Pinpoint the cell where the given text exists, returning its [X, Y] midpoint coordinate. 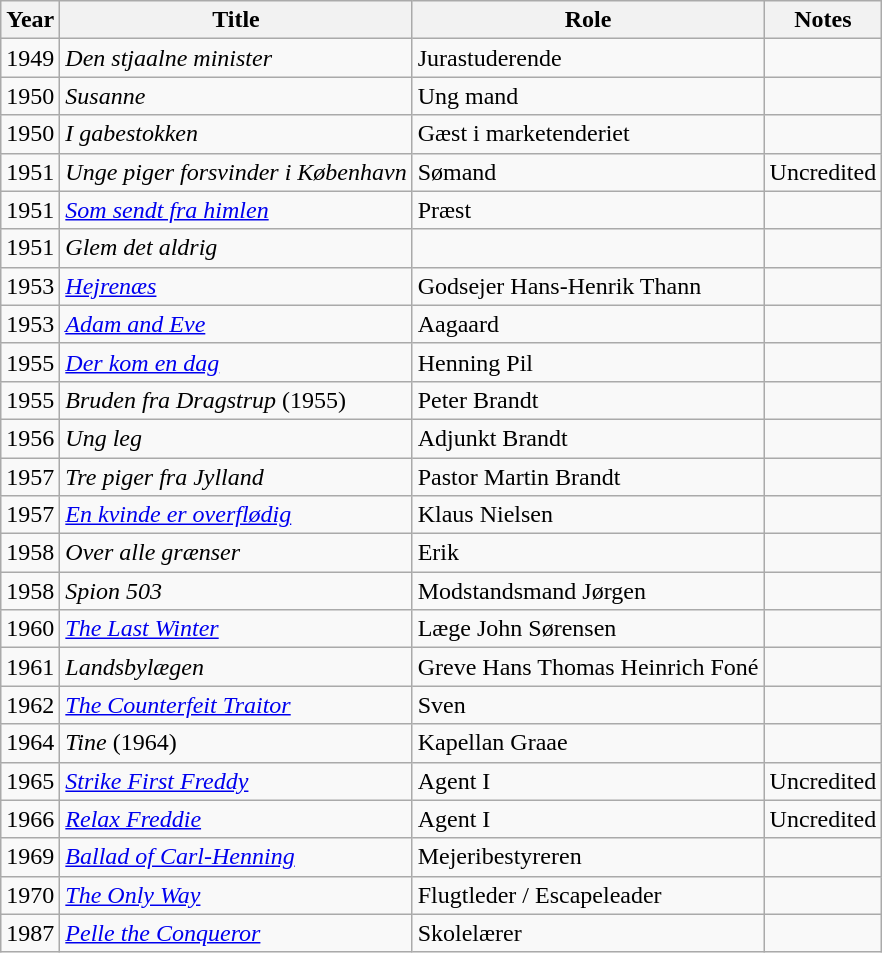
1949 [30, 58]
Ung mand [588, 96]
Pastor Martin Brandt [588, 477]
Mejeribestyreren [588, 857]
1966 [30, 819]
Sømand [588, 172]
Aagaard [588, 324]
Læge John Sørensen [588, 629]
1965 [30, 781]
Greve Hans Thomas Heinrich Foné [588, 667]
The Counterfeit Traitor [236, 705]
Præst [588, 210]
Ung leg [236, 438]
Glem det aldrig [236, 248]
Pelle the Conqueror [236, 933]
Year [30, 20]
Peter Brandt [588, 400]
Sven [588, 705]
Spion 503 [236, 591]
Tine (1964) [236, 743]
Den stjaalne minister [236, 58]
Hejrenæs [236, 286]
Role [588, 20]
Der kom en dag [236, 362]
1962 [30, 705]
Adam and Eve [236, 324]
I gabestokken [236, 134]
En kvinde er overflødig [236, 515]
Over alle grænser [236, 553]
Adjunkt Brandt [588, 438]
Skolelærer [588, 933]
Godsejer Hans-Henrik Thann [588, 286]
Som sendt fra himlen [236, 210]
Notes [823, 20]
Tre piger fra Jylland [236, 477]
Jurastuderende [588, 58]
Henning Pil [588, 362]
Unge piger forsvinder i København [236, 172]
Landsbylægen [236, 667]
1987 [30, 933]
The Only Way [236, 895]
1960 [30, 629]
Flugtleder / Escapeleader [588, 895]
Bruden fra Dragstrup (1955) [236, 400]
Relax Freddie [236, 819]
Title [236, 20]
1961 [30, 667]
Ballad of Carl-Henning [236, 857]
Susanne [236, 96]
The Last Winter [236, 629]
Erik [588, 553]
Kapellan Graae [588, 743]
Strike First Freddy [236, 781]
Klaus Nielsen [588, 515]
Modstandsmand Jørgen [588, 591]
Gæst i marketenderiet [588, 134]
1964 [30, 743]
1969 [30, 857]
1970 [30, 895]
1956 [30, 438]
